Find where the given text appears and provide that cell's center as (x, y) coordinate. 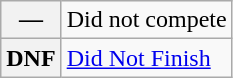
Did Not Finish (146, 58)
— (31, 20)
DNF (31, 58)
Did not compete (146, 20)
